Find where the given text appears and provide that cell's center as [X, Y] coordinate. 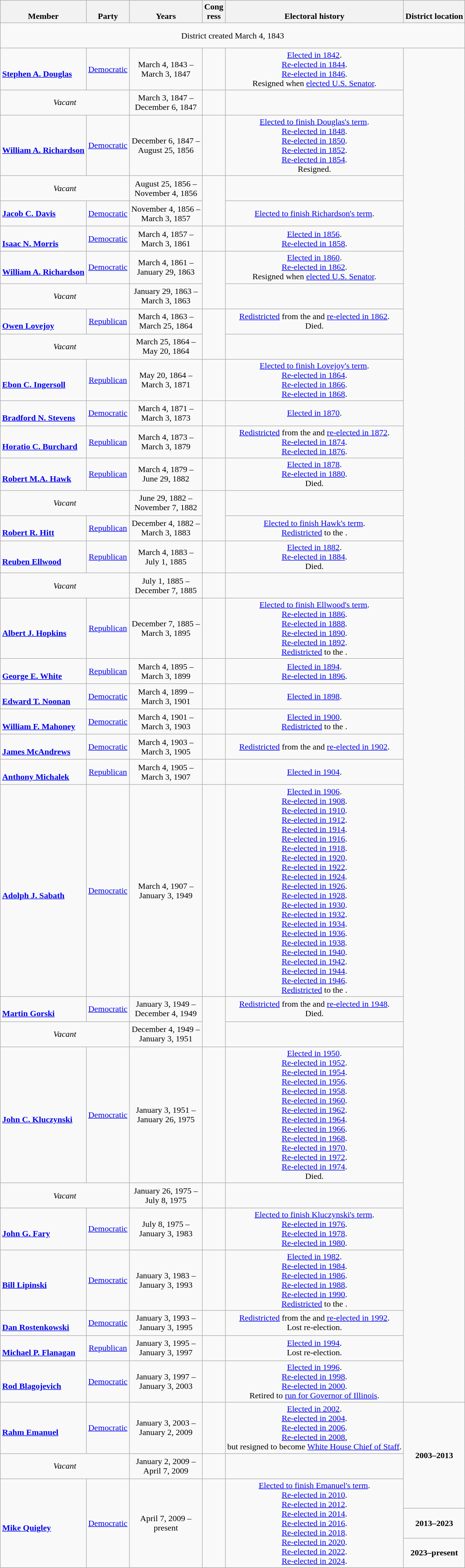
Mike Quigley [43, 1523]
Albert J. Hopkins [43, 628]
July 1, 1885 –December 7, 1885 [166, 585]
Party [108, 12]
January 3, 1983 –January 3, 1993 [166, 1280]
Elected in 1996.Re-elected in 1998.Re-elected in 2000.Retired to run for Governor of Illinois. [314, 1381]
March 4, 1873 –March 3, 1879 [166, 442]
Elected to finish Douglas's term.Re-elected in 1848.Re-elected in 1850.Re-elected in 1852.Re-elected in 1854.Resigned. [314, 146]
Anthony Michalek [43, 772]
January 3, 1949 –December 4, 1949 [166, 1009]
December 4, 1949 –January 3, 1951 [166, 1034]
March 4, 1901 –March 3, 1903 [166, 722]
Stephen A. Douglas [43, 69]
Ebon C. Ingersoll [43, 380]
Martin Gorski [43, 1009]
Elected in 1870. [314, 413]
Redistricted from the and re-elected in 1992.Lost re-election. [314, 1323]
November 4, 1856 –March 3, 1857 [166, 213]
2003–2013 [434, 1456]
Elected to finish Kluczynski's term.Re-elected in 1976.Re-elected in 1978.Re-elected in 1980. [314, 1229]
Adolph J. Sabath [43, 890]
Bradford N. Stevens [43, 413]
Elected in 2002.Re-elected in 2004.Re-elected in 2006.Re-elected in 2008, but resigned to become White House Chief of Staff. [314, 1428]
April 7, 2009 –present [166, 1523]
Elected to finish Ellwood's term.Re-elected in 1886.Re-elected in 1888.Re-elected in 1890.Re-elected in 1892.Redistricted to the . [314, 628]
January 3, 1995 –January 3, 1997 [166, 1348]
Elected in 1882.Re-elected in 1884.Died. [314, 557]
Redistricted from the and re-elected in 1902. [314, 747]
March 25, 1864 –May 20, 1864 [166, 346]
James McAndrews [43, 747]
July 8, 1975 –January 3, 1983 [166, 1229]
Owen Lovejoy [43, 321]
August 25, 1856 –November 4, 1856 [166, 188]
Elected in 1878.Re-elected in 1880.Died. [314, 474]
Elected in 1904. [314, 772]
January 3, 1997 –January 3, 2003 [166, 1381]
John C. Kluczynski [43, 1115]
March 4, 1871 –March 3, 1873 [166, 413]
Redistricted from the and re-elected in 1948.Died. [314, 1009]
Michael P. Flanagan [43, 1348]
Electoral history [314, 12]
Reuben Ellwood [43, 557]
Elected in 1900.Redistricted to the . [314, 722]
December 4, 1882 –March 3, 1883 [166, 528]
March 3, 1847 –December 6, 1847 [166, 103]
District created March 4, 1843 [233, 36]
Elected to finish Lovejoy's term.Re-elected in 1864.Re-elected in 1866.Re-elected in 1868. [314, 380]
Jacob C. Davis [43, 213]
December 6, 1847 –August 25, 1856 [166, 146]
Robert M.A. Hawk [43, 474]
March 4, 1895 –March 3, 1899 [166, 671]
2023–present [434, 1553]
December 7, 1885 –March 3, 1895 [166, 628]
March 4, 1905 –March 3, 1907 [166, 772]
Rahm Emanuel [43, 1428]
January 3, 2003 –January 2, 2009 [166, 1428]
Congress [214, 12]
Elected in 1842.Re-elected in 1844.Re-elected in 1846.Resigned when elected U.S. Senator. [314, 69]
Bill Lipinski [43, 1280]
March 4, 1903 –March 3, 1905 [166, 747]
Elected in 1982.Re-elected in 1984.Re-elected in 1986.Re-elected in 1988.Re-elected in 1990.Redistricted to the . [314, 1280]
Horatio C. Burchard [43, 442]
2013–2023 [434, 1523]
Isaac N. Morris [43, 239]
Redistricted from the and re-elected in 1872.Re-elected in 1874.Re-elected in 1876. [314, 442]
Elected in 1994.Lost re-election. [314, 1348]
March 4, 1843 –March 3, 1847 [166, 69]
Elected in 1894.Re-elected in 1896. [314, 671]
Redistricted from the and re-elected in 1862.Died. [314, 321]
Elected to finish Richardson's term. [314, 213]
George E. White [43, 671]
January 26, 1975 –July 8, 1975 [166, 1195]
January 29, 1863 –March 3, 1863 [166, 296]
District location [434, 12]
March 4, 1861 –January 29, 1863 [166, 267]
Member [43, 12]
John G. Fary [43, 1229]
William F. Mahoney [43, 722]
Years [166, 12]
Elected in 1860.Re-elected in 1862.Resigned when elected U.S. Senator. [314, 267]
Robert R. Hitt [43, 528]
March 4, 1883 –July 1, 1885 [166, 557]
Rod Blagojevich [43, 1381]
January 3, 1951 –January 26, 1975 [166, 1115]
Edward T. Noonan [43, 696]
June 29, 1882 –November 7, 1882 [166, 503]
March 4, 1857 –March 3, 1861 [166, 239]
March 4, 1907 –January 3, 1949 [166, 890]
March 4, 1899 –March 3, 1901 [166, 696]
Elected to finish Hawk's term.Redistricted to the . [314, 528]
Elected in 1856.Re-elected in 1858. [314, 239]
March 4, 1863 –March 25, 1864 [166, 321]
January 3, 1993 –January 3, 1995 [166, 1323]
March 4, 1879 –June 29, 1882 [166, 474]
Elected in 1898. [314, 696]
May 20, 1864 –March 3, 1871 [166, 380]
Dan Rostenkowski [43, 1323]
January 2, 2009 –April 7, 2009 [166, 1466]
